Find where the given text appears and provide that cell's center as (X, Y) coordinate. 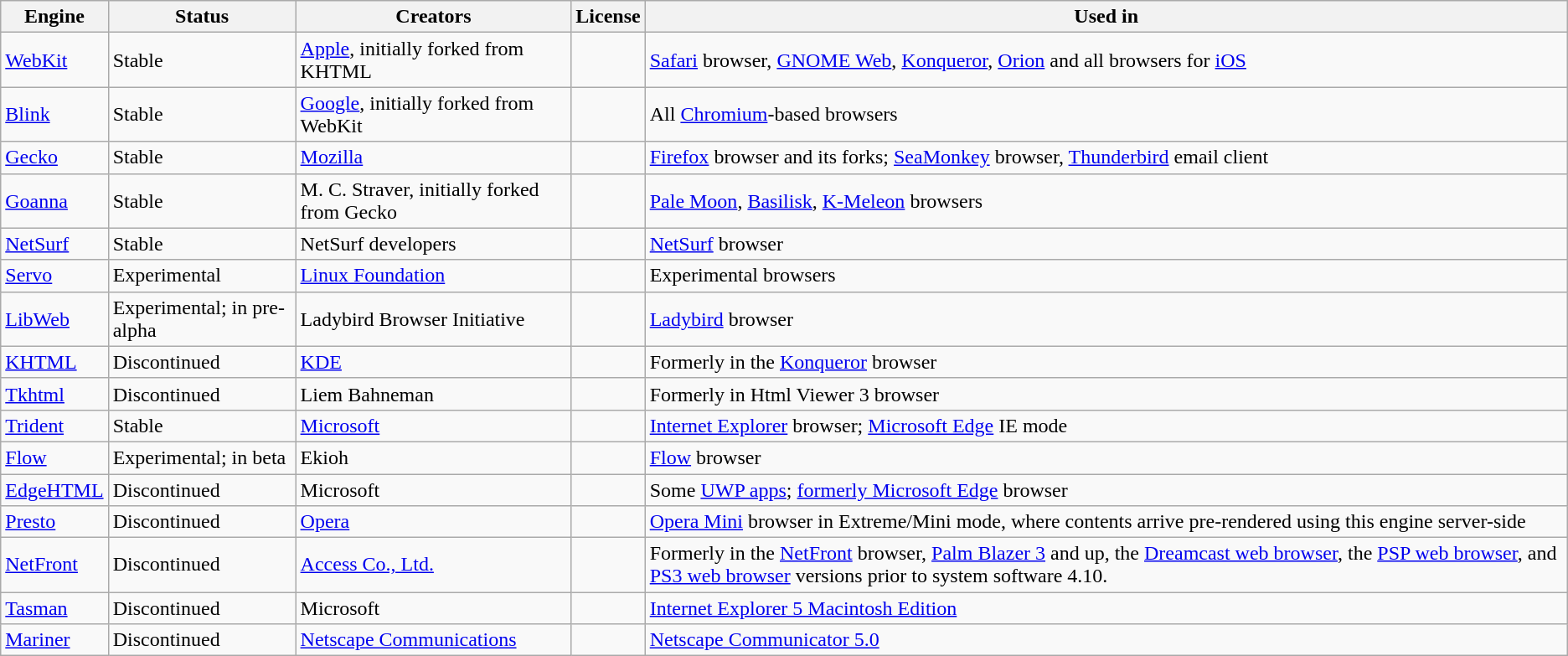
Some UWP apps; formerly Microsoft Edge browser (1106, 490)
NetSurf browser (1106, 244)
NetFront (54, 565)
Mariner (54, 640)
Engine (54, 17)
Presto (54, 522)
Flow (54, 457)
Formerly in Html Viewer 3 browser (1106, 394)
Experimental browsers (1106, 276)
NetSurf developers (434, 244)
Liem Bahneman (434, 394)
WebKit (54, 60)
Creators (434, 17)
Status (202, 17)
Opera Mini browser in Extreme/Mini mode, where contents arrive pre-rendered using this engine server-side (1106, 522)
Tasman (54, 608)
Trident (54, 426)
Netscape Communicator 5.0 (1106, 640)
KDE (434, 362)
Servo (54, 276)
KHTML (54, 362)
Experimental (202, 276)
Linux Foundation (434, 276)
Apple, initially forked from KHTML (434, 60)
Formerly in the Konqueror browser (1106, 362)
Google, initially forked from WebKit (434, 114)
Ladybird Browser Initiative (434, 318)
Ladybird browser (1106, 318)
Gecko (54, 158)
Internet Explorer 5 Macintosh Edition (1106, 608)
Flow browser (1106, 457)
LibWeb (54, 318)
EdgeHTML (54, 490)
Ekioh (434, 457)
All Chromium-based browsers (1106, 114)
Experimental; in pre-alpha (202, 318)
Mozilla (434, 158)
M. C. Straver, initially forked from Gecko (434, 201)
Access Co., Ltd. (434, 565)
Firefox browser and its forks; SeaMonkey browser, Thunderbird email client (1106, 158)
Used in (1106, 17)
Opera (434, 522)
Experimental; in beta (202, 457)
Tkhtml (54, 394)
Pale Moon, Basilisk, K-Meleon browsers (1106, 201)
Internet Explorer browser; Microsoft Edge IE mode (1106, 426)
Blink (54, 114)
License (608, 17)
Safari browser, GNOME Web, Konqueror, Orion and all browsers for iOS (1106, 60)
Goanna (54, 201)
Netscape Communications (434, 640)
NetSurf (54, 244)
